Identify which cell holds the provided text, then report its (x, y) central coordinate. 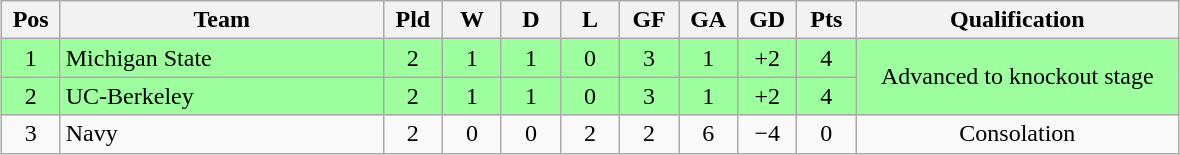
−4 (768, 134)
GA (708, 20)
D (530, 20)
Team (222, 20)
W (472, 20)
Michigan State (222, 58)
Pts (826, 20)
L (590, 20)
6 (708, 134)
Pld (412, 20)
Pos (30, 20)
GF (650, 20)
Advanced to knockout stage (1018, 77)
Qualification (1018, 20)
Consolation (1018, 134)
GD (768, 20)
Navy (222, 134)
UC-Berkeley (222, 96)
